Provide the [x, y] coordinate of the cell's center where the given text is located.  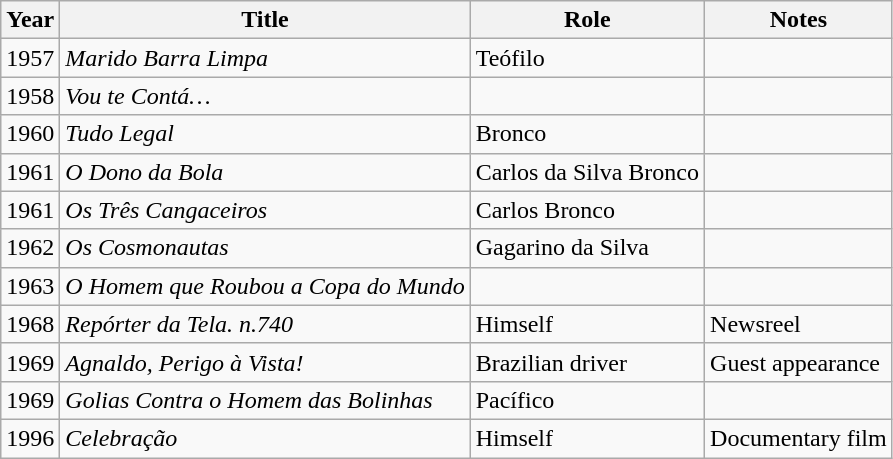
O Dono da Bola [265, 172]
Golias Contra o Homem das Bolinhas [265, 400]
Tudo Legal [265, 134]
1960 [30, 134]
Guest appearance [799, 362]
Vou te Contá… [265, 96]
Role [587, 20]
1958 [30, 96]
Agnaldo, Perigo à Vista! [265, 362]
Documentary film [799, 438]
Notes [799, 20]
1996 [30, 438]
Repórter da Tela. n.740 [265, 324]
Os Três Cangaceiros [265, 210]
Teófilo [587, 58]
Celebração [265, 438]
1957 [30, 58]
Carlos Bronco [587, 210]
Brazilian driver [587, 362]
Year [30, 20]
Bronco [587, 134]
1963 [30, 286]
Carlos da Silva Bronco [587, 172]
O Homem que Roubou a Copa do Mundo [265, 286]
Marido Barra Limpa [265, 58]
Pacífico [587, 400]
Os Cosmonautas [265, 248]
Newsreel [799, 324]
Title [265, 20]
Gagarino da Silva [587, 248]
1962 [30, 248]
1968 [30, 324]
